Locate the cell with the specified text and output its [X, Y] center coordinate. 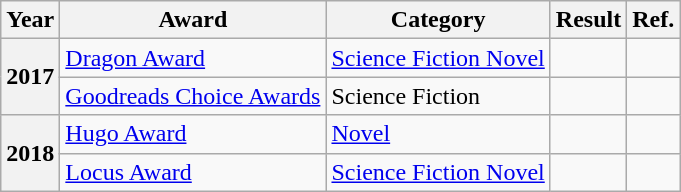
2017 [30, 77]
Goodreads Choice Awards [193, 96]
Dragon Award [193, 58]
Year [30, 20]
Locus Award [193, 172]
Category [438, 20]
Science Fiction [438, 96]
Ref. [654, 20]
Award [193, 20]
Novel [438, 134]
Result [588, 20]
Hugo Award [193, 134]
2018 [30, 153]
